Identify which cell holds the provided text, then report its [x, y] central coordinate. 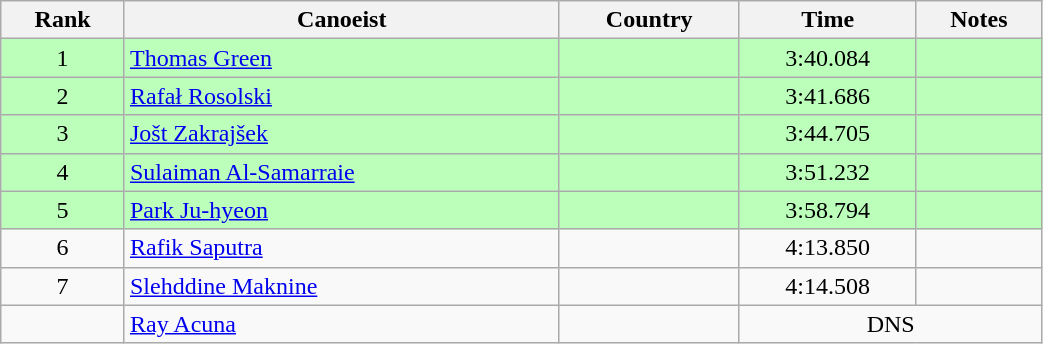
Thomas Green [342, 58]
7 [63, 286]
Slehddine Maknine [342, 286]
2 [63, 96]
3:40.084 [828, 58]
Rafik Saputra [342, 248]
Notes [979, 20]
1 [63, 58]
Jošt Zakrajšek [342, 134]
3:41.686 [828, 96]
Time [828, 20]
6 [63, 248]
3:58.794 [828, 210]
DNS [890, 324]
Country [649, 20]
Sulaiman Al-Samarraie [342, 172]
Park Ju-hyeon [342, 210]
4 [63, 172]
3:44.705 [828, 134]
Canoeist [342, 20]
3 [63, 134]
Ray Acuna [342, 324]
4:13.850 [828, 248]
5 [63, 210]
Rank [63, 20]
4:14.508 [828, 286]
3:51.232 [828, 172]
Rafał Rosolski [342, 96]
